Return the [X, Y] coordinate for the center point of the cell that contains the specified text.  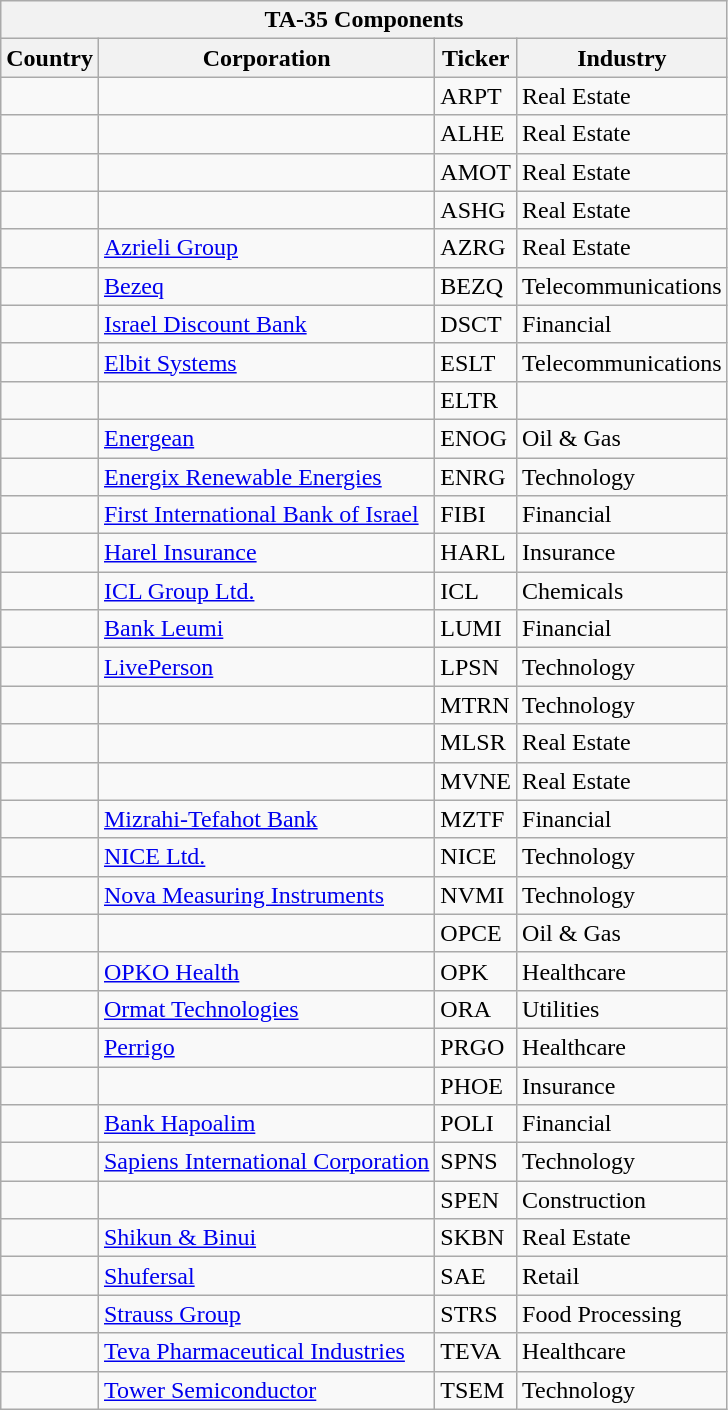
LUMI [476, 629]
OPK [476, 971]
PHOE [476, 1085]
OPCE [476, 933]
ICL [476, 591]
ENRG [476, 477]
DSCT [476, 324]
Retail [622, 1276]
Tower Semiconductor [266, 1390]
NVMI [476, 895]
ELTR [476, 400]
Chemicals [622, 591]
TEVA [476, 1352]
ORA [476, 1009]
Strauss Group [266, 1314]
Ormat Technologies [266, 1009]
Utilities [622, 1009]
ALHE [476, 134]
AMOT [476, 172]
MZTF [476, 819]
Mizrahi-Tefahot Bank [266, 819]
Perrigo [266, 1047]
Azrieli Group [266, 248]
PRGO [476, 1047]
Nova Measuring Instruments [266, 895]
Shikun & Binui [266, 1238]
TSEM [476, 1390]
Harel Insurance [266, 553]
Israel Discount Bank [266, 324]
Bezeq [266, 286]
SAE [476, 1276]
ASHG [476, 210]
SPEN [476, 1200]
SKBN [476, 1238]
LivePerson [266, 667]
Bank Hapoalim [266, 1124]
STRS [476, 1314]
Energean [266, 438]
ENOG [476, 438]
Shufersal [266, 1276]
Energix Renewable Energies [266, 477]
Corporation [266, 58]
Bank Leumi [266, 629]
AZRG [476, 248]
BEZQ [476, 286]
LPSN [476, 667]
SPNS [476, 1162]
FIBI [476, 515]
Construction [622, 1200]
TA-35 Components [364, 20]
First International Bank of Israel [266, 515]
Teva Pharmaceutical Industries [266, 1352]
MLSR [476, 743]
ICL Group Ltd. [266, 591]
NICE Ltd. [266, 857]
Country [50, 58]
HARL [476, 553]
Industry [622, 58]
NICE [476, 857]
ARPT [476, 96]
OPKO Health [266, 971]
Elbit Systems [266, 362]
Ticker [476, 58]
Sapiens International Corporation [266, 1162]
MVNE [476, 781]
Food Processing [622, 1314]
POLI [476, 1124]
ESLT [476, 362]
MTRN [476, 705]
